Capture the cell that displays the provided text and extract its (X, Y) central coordinate. 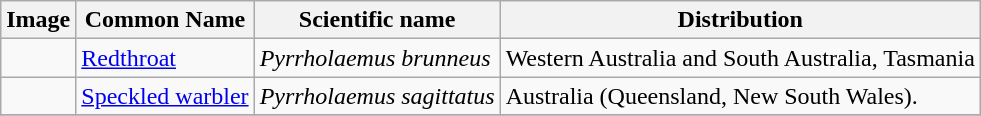
Common Name (165, 20)
Pyrrholaemus sagittatus (377, 96)
Australia (Queensland, New South Wales). (740, 96)
Distribution (740, 20)
Image (38, 20)
Scientific name (377, 20)
Western Australia and South Australia, Tasmania (740, 58)
Redthroat (165, 58)
Speckled warbler (165, 96)
Pyrrholaemus brunneus (377, 58)
